For the text-containing cell, return its midpoint in (X, Y) coordinate format. 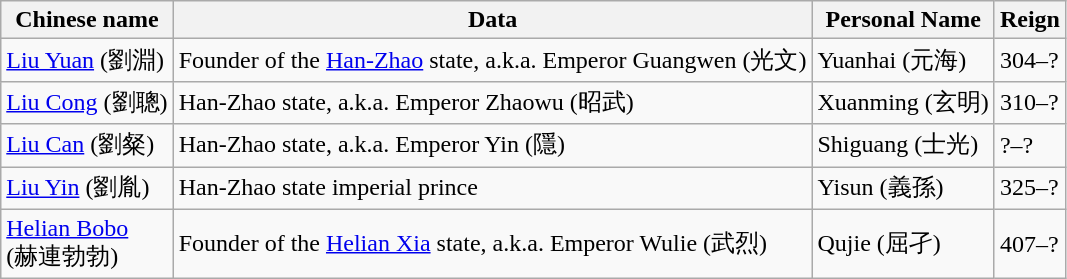
310–? (1030, 102)
325–? (1030, 188)
Liu Yuan (劉淵) (87, 60)
Han-Zhao state, a.k.a. Emperor Yin (隱) (492, 146)
Han-Zhao state imperial prince (492, 188)
304–? (1030, 60)
407–? (1030, 244)
Data (492, 20)
?–? (1030, 146)
Liu Yin (劉胤) (87, 188)
Yuanhai (元海) (903, 60)
Founder of the Han-Zhao state, a.k.a. Emperor Guangwen (光文) (492, 60)
Han-Zhao state, a.k.a. Emperor Zhaowu (昭武) (492, 102)
Helian Bobo(赫連勃勃) (87, 244)
Liu Cong (劉聰) (87, 102)
Chinese name (87, 20)
Qujie (屈孑) (903, 244)
Founder of the Helian Xia state, a.k.a. Emperor Wulie (武烈) (492, 244)
Liu Can (劉粲) (87, 146)
Personal Name (903, 20)
Yisun (義孫) (903, 188)
Shiguang (士光) (903, 146)
Xuanming (玄明) (903, 102)
Reign (1030, 20)
